From the cell containing the given text, extract its center point as [x, y] coordinate. 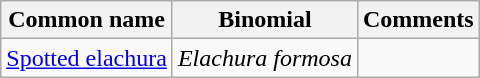
Binomial [264, 20]
Comments [418, 20]
Elachura formosa [264, 58]
Spotted elachura [87, 58]
Common name [87, 20]
